Determine the [X, Y] coordinate at the center of the cell enclosing the given text.  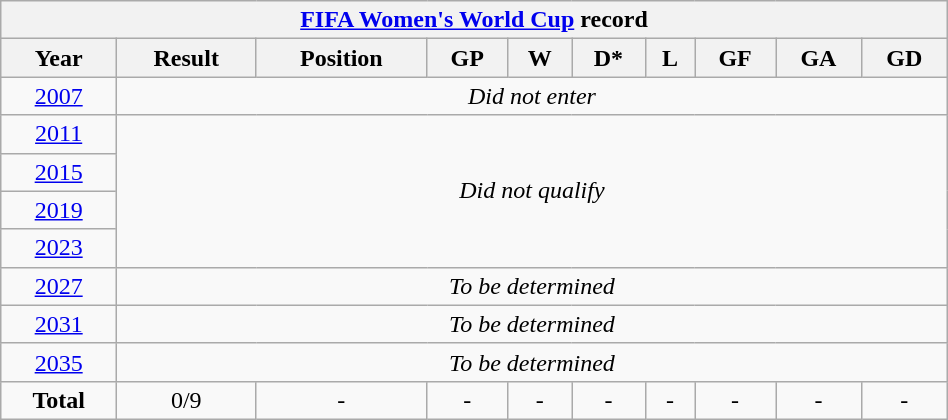
Result [186, 58]
2023 [59, 248]
GP [468, 58]
GD [904, 58]
2007 [59, 96]
2011 [59, 134]
2027 [59, 286]
2019 [59, 210]
2015 [59, 172]
Did not enter [532, 96]
2035 [59, 362]
L [670, 58]
FIFA Women's World Cup record [474, 20]
Year [59, 58]
Position [342, 58]
Total [59, 400]
W [540, 58]
0/9 [186, 400]
2031 [59, 324]
D* [609, 58]
Did not qualify [532, 191]
GA [819, 58]
GF [736, 58]
